Output the (X, Y) coordinate of the center of the cell containing the given text.  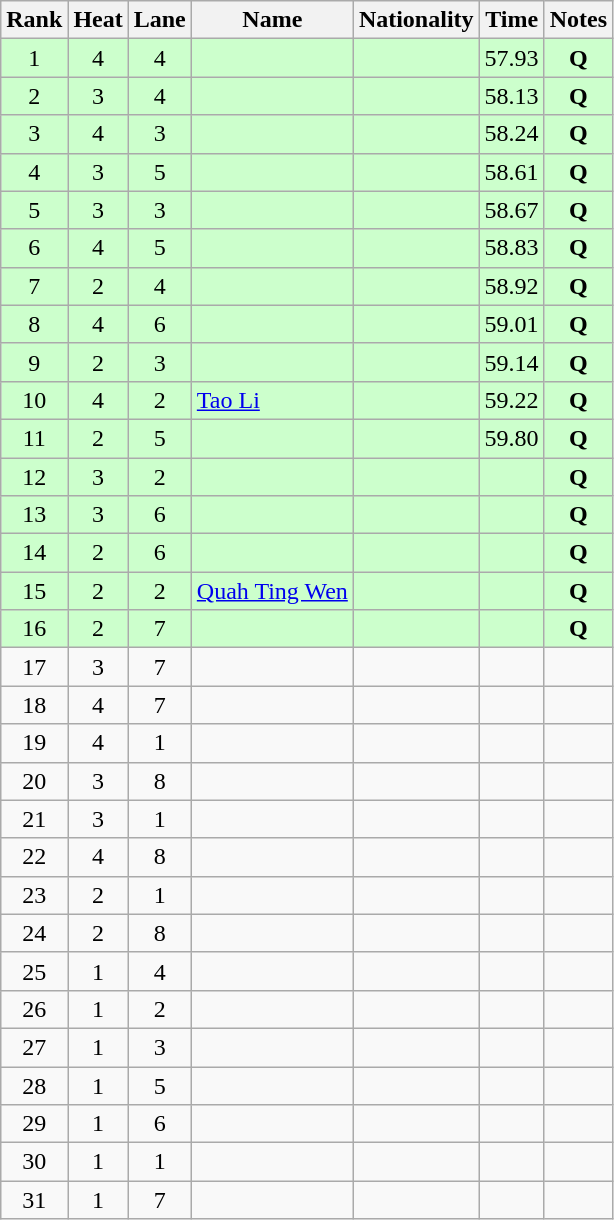
28 (34, 1085)
9 (34, 362)
58.83 (512, 248)
58.24 (512, 134)
27 (34, 1047)
22 (34, 857)
14 (34, 553)
Tao Li (272, 400)
24 (34, 933)
15 (34, 591)
58.67 (512, 210)
Nationality (416, 20)
29 (34, 1124)
57.93 (512, 58)
Time (512, 20)
19 (34, 743)
58.13 (512, 96)
Quah Ting Wen (272, 591)
16 (34, 629)
26 (34, 1009)
59.14 (512, 362)
23 (34, 895)
Heat (98, 20)
59.22 (512, 400)
59.80 (512, 438)
58.61 (512, 172)
18 (34, 705)
Lane (160, 20)
58.92 (512, 286)
Notes (578, 20)
17 (34, 667)
31 (34, 1200)
20 (34, 781)
30 (34, 1162)
11 (34, 438)
Rank (34, 20)
13 (34, 515)
12 (34, 477)
Name (272, 20)
59.01 (512, 324)
21 (34, 819)
10 (34, 400)
25 (34, 971)
